Output the (X, Y) coordinate of the center of the cell containing the given text.  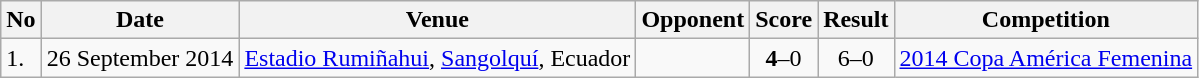
Result (856, 20)
26 September 2014 (140, 58)
Opponent (693, 20)
1. (21, 58)
2014 Copa América Femenina (1046, 58)
No (21, 20)
Score (784, 20)
Venue (438, 20)
Competition (1046, 20)
6–0 (856, 58)
Estadio Rumiñahui, Sangolquí, Ecuador (438, 58)
4–0 (784, 58)
Date (140, 20)
